Find where the given text appears and provide that cell's center as [x, y] coordinate. 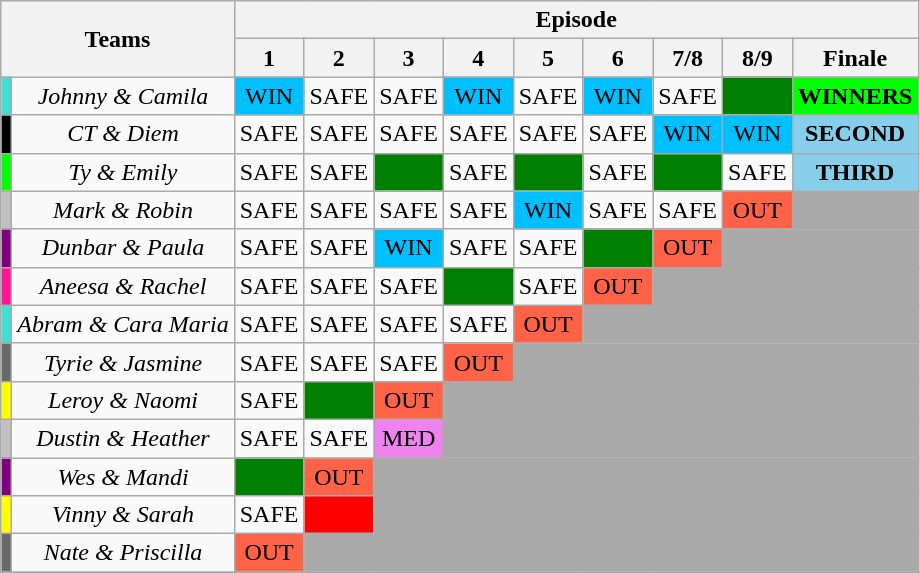
2 [339, 58]
6 [618, 58]
4 [478, 58]
5 [548, 58]
Tyrie & Jasmine [123, 362]
Johnny & Camila [123, 96]
Dustin & Heather [123, 438]
Vinny & Sarah [123, 515]
Finale [855, 58]
8/9 [757, 58]
Ty & Emily [123, 172]
Aneesa & Rachel [123, 286]
Nate & Priscilla [123, 553]
Episode [576, 20]
1 [269, 58]
SECOND [855, 134]
7/8 [688, 58]
CT & Diem [123, 134]
Mark & Robin [123, 210]
MED [409, 438]
WINNERS [855, 96]
3 [409, 58]
Dunbar & Paula [123, 248]
Teams [118, 39]
Abram & Cara Maria [123, 324]
THIRD [855, 172]
Wes & Mandi [123, 477]
Leroy & Naomi [123, 400]
